Output the (X, Y) coordinate of the center of the cell containing the given text.  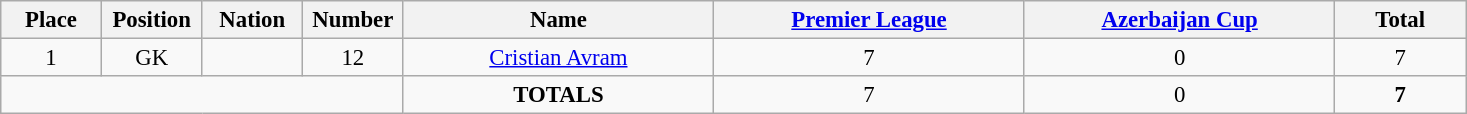
Total (1400, 20)
1 (52, 58)
Premier League (870, 20)
Number (354, 20)
GK (152, 58)
12 (354, 58)
Azerbaijan Cup (1180, 20)
TOTALS (558, 95)
Name (558, 20)
Position (152, 20)
Place (52, 20)
Nation (252, 20)
Cristian Avram (558, 58)
